Detect which cell encompasses the target text, then output its (X, Y) center coordinate. 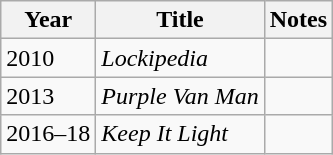
Lockipedia (180, 58)
Keep It Light (180, 134)
2013 (48, 96)
2016–18 (48, 134)
Title (180, 20)
2010 (48, 58)
Year (48, 20)
Notes (298, 20)
Purple Van Man (180, 96)
